Capture the cell that displays the provided text and extract its (X, Y) central coordinate. 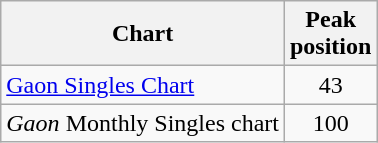
Gaon Singles Chart (143, 85)
100 (330, 123)
Peakposition (330, 34)
43 (330, 85)
Chart (143, 34)
Gaon Monthly Singles chart (143, 123)
